Identify which cell holds the provided text, then report its (X, Y) central coordinate. 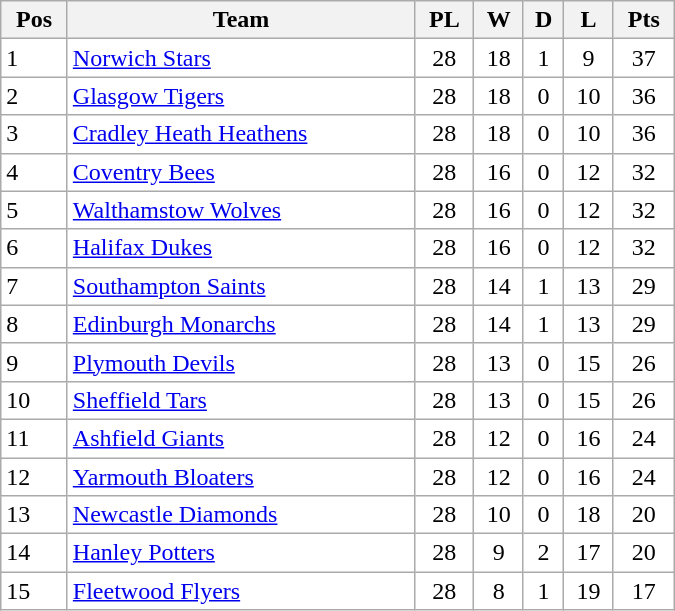
6 (34, 248)
Yarmouth Bloaters (241, 477)
Coventry Bees (241, 172)
4 (34, 172)
D (543, 20)
Team (241, 20)
Newcastle Diamonds (241, 515)
Southampton Saints (241, 286)
Walthamstow Wolves (241, 210)
W (499, 20)
Pos (34, 20)
Sheffield Tars (241, 400)
Hanley Potters (241, 553)
L (589, 20)
Fleetwood Flyers (241, 591)
37 (644, 58)
Halifax Dukes (241, 248)
Norwich Stars (241, 58)
Cradley Heath Heathens (241, 134)
Edinburgh Monarchs (241, 324)
11 (34, 438)
Glasgow Tigers (241, 96)
5 (34, 210)
7 (34, 286)
19 (589, 591)
3 (34, 134)
Ashfield Giants (241, 438)
Pts (644, 20)
PL (444, 20)
Plymouth Devils (241, 362)
